Scan for the cell matching the given text and deliver its [x, y] coordinate at center. 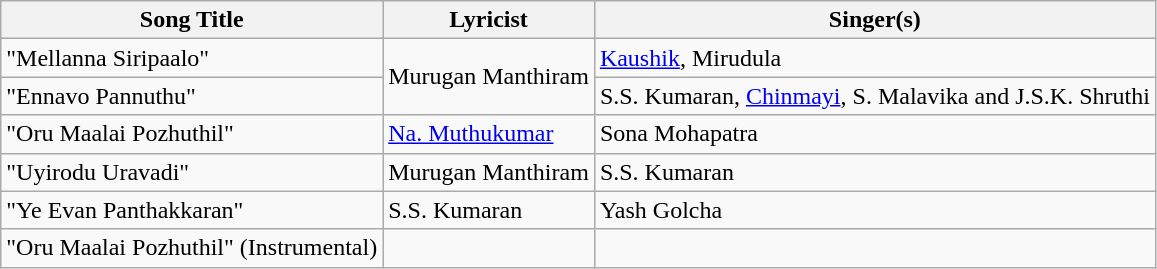
"Ye Evan Panthakkaran" [192, 210]
S.S. Kumaran, Chinmayi, S. Malavika and J.S.K. Shruthi [874, 96]
"Ennavo Pannuthu" [192, 96]
Lyricist [489, 20]
"Oru Maalai Pozhuthil" (Instrumental) [192, 248]
Sona Mohapatra [874, 134]
"Uyirodu Uravadi" [192, 172]
Singer(s) [874, 20]
Kaushik, Mirudula [874, 58]
"Mellanna Siripaalo" [192, 58]
"Oru Maalai Pozhuthil" [192, 134]
Yash Golcha [874, 210]
Na. Muthukumar [489, 134]
Song Title [192, 20]
